For the text-containing cell, return its midpoint in [x, y] coordinate format. 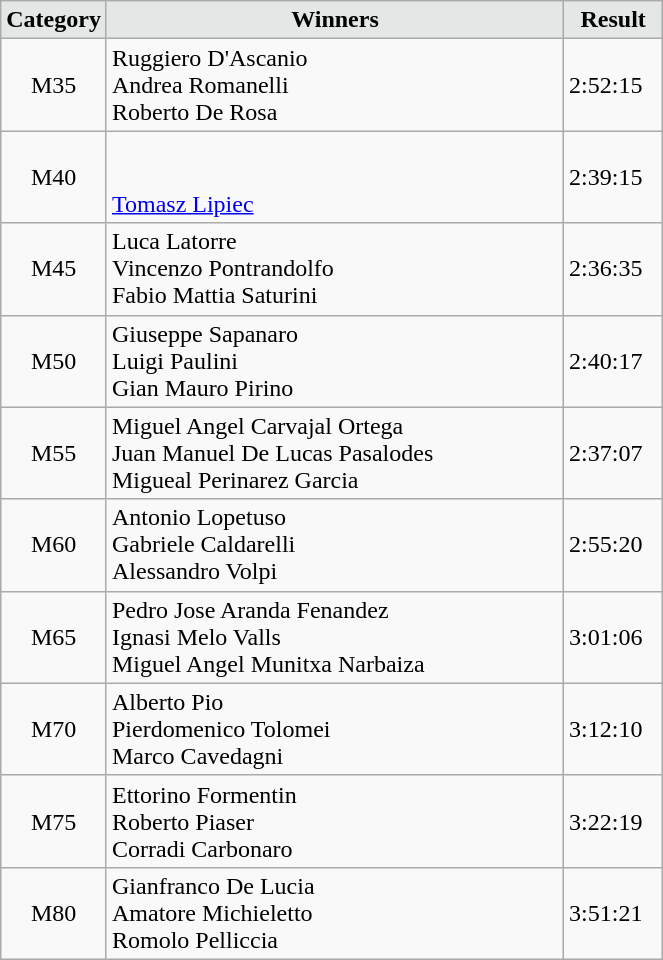
3:01:06 [614, 637]
Antonio Lopetuso Gabriele Caldarelli Alessandro Volpi [334, 545]
2:39:15 [614, 177]
2:55:20 [614, 545]
2:52:15 [614, 85]
Giuseppe Sapanaro Luigi Paulini Gian Mauro Pirino [334, 361]
M35 [54, 85]
Tomasz Lipiec [334, 177]
Winners [334, 20]
Result [614, 20]
M75 [54, 821]
M55 [54, 453]
Alberto Pio Pierdomenico Tolomei Marco Cavedagni [334, 729]
3:51:21 [614, 913]
Luca Latorre Vincenzo Pontrandolfo Fabio Mattia Saturini [334, 269]
M65 [54, 637]
3:22:19 [614, 821]
M50 [54, 361]
Ettorino Formentin Roberto Piaser Corradi Carbonaro [334, 821]
Ruggiero D'Ascanio Andrea Romanelli Roberto De Rosa [334, 85]
Gianfranco De Lucia Amatore Michieletto Romolo Pelliccia [334, 913]
Category [54, 20]
M70 [54, 729]
2:36:35 [614, 269]
Miguel Angel Carvajal Ortega Juan Manuel De Lucas Pasalodes Migueal Perinarez Garcia [334, 453]
M60 [54, 545]
Pedro Jose Aranda Fenandez Ignasi Melo Valls Miguel Angel Munitxa Narbaiza [334, 637]
2:40:17 [614, 361]
M40 [54, 177]
M80 [54, 913]
2:37:07 [614, 453]
3:12:10 [614, 729]
M45 [54, 269]
